Pinpoint the cell where the given text exists, returning its [X, Y] midpoint coordinate. 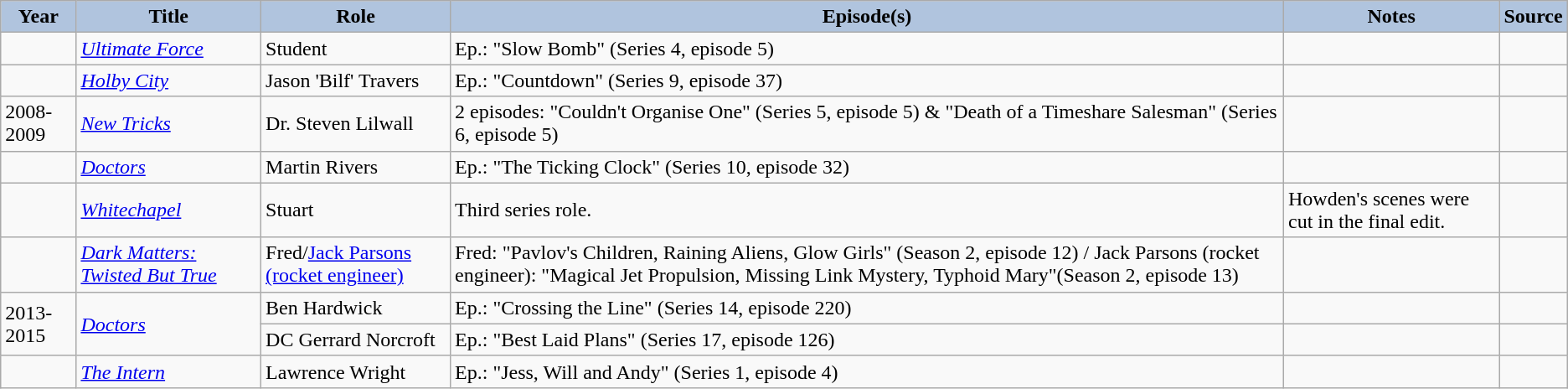
2008-2009 [39, 124]
Ben Hardwick [356, 308]
New Tricks [169, 124]
Ep.: "The Ticking Clock" (Series 10, episode 32) [868, 167]
Whitechapel [169, 210]
Notes [1390, 17]
Ep.: "Crossing the Line" (Series 14, episode 220) [868, 308]
Holby City [169, 80]
Year [39, 17]
2013-2015 [39, 324]
Student [356, 49]
Dark Matters: Twisted But True [169, 265]
Source [1533, 17]
Third series role. [868, 210]
The Intern [169, 371]
Ep.: "Countdown" (Series 9, episode 37) [868, 80]
Howden's scenes were cut in the final edit. [1390, 210]
DC Gerrard Norcroft [356, 340]
Ultimate Force [169, 49]
Episode(s) [868, 17]
Ep.: "Best Laid Plans" (Series 17, episode 126) [868, 340]
Lawrence Wright [356, 371]
Ep.: "Jess, Will and Andy" (Series 1, episode 4) [868, 371]
Dr. Steven Lilwall [356, 124]
Role [356, 17]
2 episodes: "Couldn't Organise One" (Series 5, episode 5) & "Death of a Timeshare Salesman" (Series 6, episode 5) [868, 124]
Martin Rivers [356, 167]
Ep.: "Slow Bomb" (Series 4, episode 5) [868, 49]
Title [169, 17]
Jason 'Bilf' Travers [356, 80]
Stuart [356, 210]
Fred/Jack Parsons (rocket engineer) [356, 265]
